Pinpoint the cell where the given text exists, returning its [X, Y] midpoint coordinate. 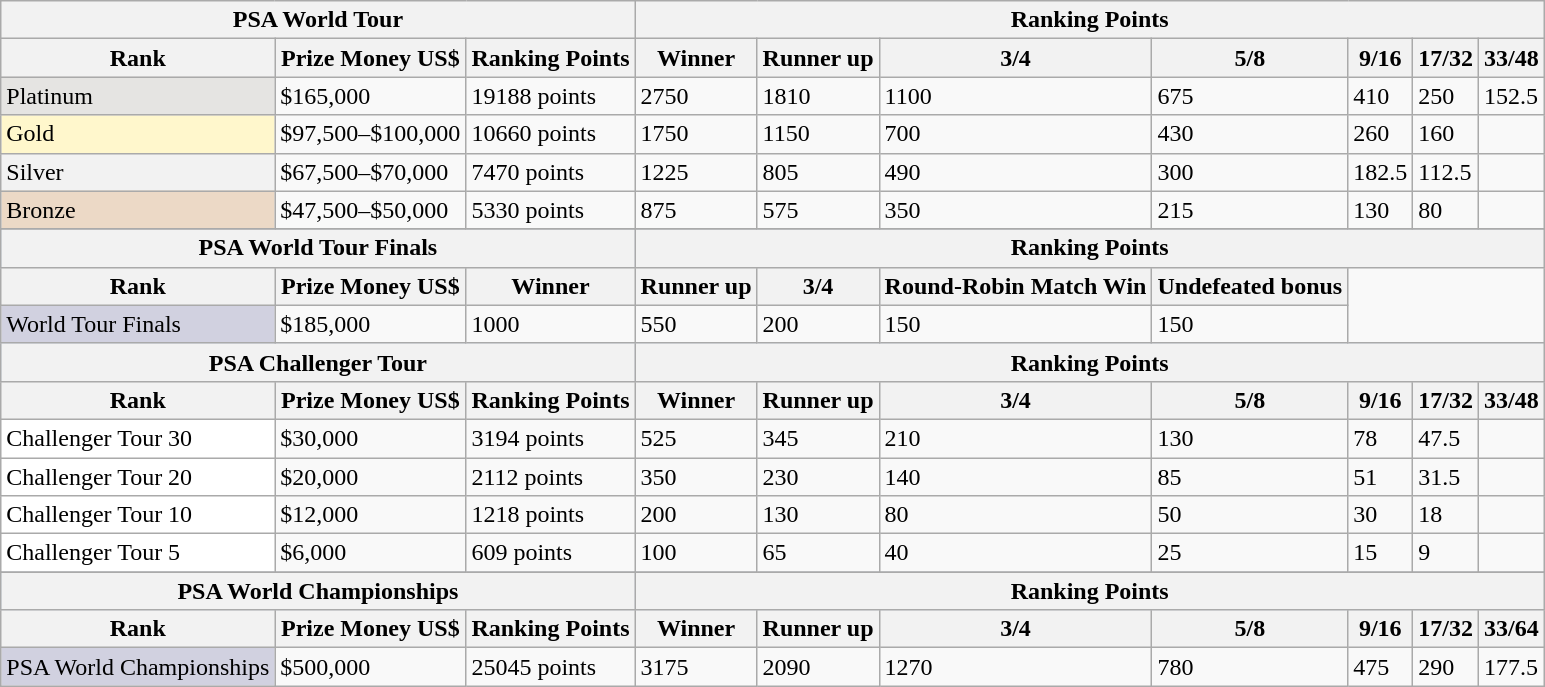
18 [1446, 515]
25045 points [550, 667]
700 [1016, 134]
1270 [1016, 667]
2090 [818, 667]
475 [1380, 667]
1810 [818, 96]
430 [1250, 134]
2112 points [550, 477]
Challenger Tour 5 [138, 553]
Silver [138, 172]
1150 [818, 134]
780 [1250, 667]
40 [1016, 553]
1218 points [550, 515]
50 [1250, 515]
5330 points [550, 210]
9 [1446, 553]
$67,500–$70,000 [370, 172]
$185,000 [370, 324]
33/64 [1512, 629]
1000 [550, 324]
78 [1380, 438]
World Tour Finals [138, 324]
$20,000 [370, 477]
1100 [1016, 96]
PSA Challenger Tour [318, 362]
160 [1446, 134]
7470 points [550, 172]
51 [1380, 477]
345 [818, 438]
PSA World Tour [318, 20]
Round-Robin Match Win [1016, 286]
PSA World Tour Finals [318, 248]
152.5 [1512, 96]
$500,000 [370, 667]
85 [1250, 477]
65 [818, 553]
112.5 [1446, 172]
3194 points [550, 438]
410 [1380, 96]
47.5 [1446, 438]
290 [1446, 667]
215 [1250, 210]
$12,000 [370, 515]
575 [818, 210]
609 points [550, 553]
100 [696, 553]
$97,500–$100,000 [370, 134]
210 [1016, 438]
177.5 [1512, 667]
31.5 [1446, 477]
$30,000 [370, 438]
550 [696, 324]
1225 [696, 172]
230 [818, 477]
15 [1380, 553]
10660 points [550, 134]
25 [1250, 553]
140 [1016, 477]
$165,000 [370, 96]
490 [1016, 172]
2750 [696, 96]
Challenger Tour 20 [138, 477]
3175 [696, 667]
675 [1250, 96]
805 [818, 172]
Platinum [138, 96]
Challenger Tour 10 [138, 515]
Undefeated bonus [1250, 286]
525 [696, 438]
300 [1250, 172]
30 [1380, 515]
Bronze [138, 210]
$47,500–$50,000 [370, 210]
250 [1446, 96]
1750 [696, 134]
$6,000 [370, 553]
182.5 [1380, 172]
875 [696, 210]
Challenger Tour 30 [138, 438]
260 [1380, 134]
Gold [138, 134]
19188 points [550, 96]
